Locate the cell with the specified text and output its (X, Y) center coordinate. 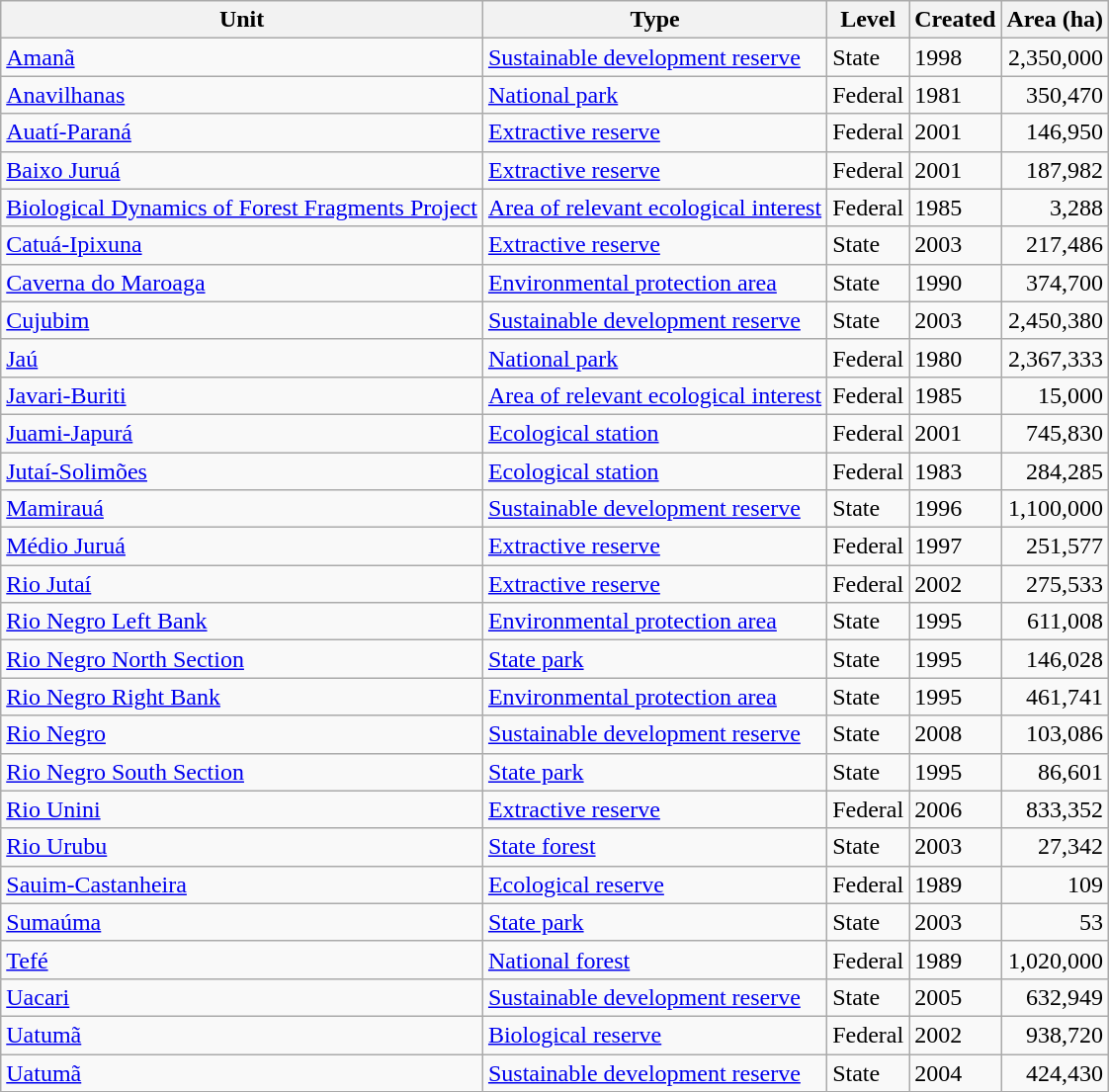
1998 (955, 57)
1996 (955, 509)
86,601 (1056, 772)
2005 (955, 997)
Rio Negro North Section (242, 659)
National forest (654, 960)
Sumaúma (242, 922)
Biological reserve (654, 1035)
374,700 (1056, 283)
27,342 (1056, 847)
53 (1056, 922)
632,949 (1056, 997)
Cujubim (242, 320)
3,288 (1056, 208)
Area (ha) (1056, 20)
Level (868, 20)
Tefé (242, 960)
Juami-Japurá (242, 433)
Rio Negro Right Bank (242, 697)
1,020,000 (1056, 960)
Unit (242, 20)
2,450,380 (1056, 320)
2,350,000 (1056, 57)
Auatí-Paraná (242, 132)
2004 (955, 1072)
833,352 (1056, 809)
Biological Dynamics of Forest Fragments Project (242, 208)
Mamirauá (242, 509)
103,086 (1056, 734)
Rio Negro Left Bank (242, 622)
611,008 (1056, 622)
Uacari (242, 997)
Jutaí-Solimões (242, 471)
Baixo Juruá (242, 170)
1980 (955, 358)
1990 (955, 283)
424,430 (1056, 1072)
217,486 (1056, 245)
Rio Unini (242, 809)
1983 (955, 471)
1,100,000 (1056, 509)
284,285 (1056, 471)
146,028 (1056, 659)
Rio Negro (242, 734)
275,533 (1056, 584)
2008 (955, 734)
Javari-Buriti (242, 395)
2006 (955, 809)
1981 (955, 95)
251,577 (1056, 546)
Rio Urubu (242, 847)
Médio Juruá (242, 546)
Anavilhanas (242, 95)
1997 (955, 546)
109 (1056, 884)
Sauim-Castanheira (242, 884)
938,720 (1056, 1035)
Ecological reserve (654, 884)
146,950 (1056, 132)
2,367,333 (1056, 358)
187,982 (1056, 170)
Amanã (242, 57)
350,470 (1056, 95)
Rio Jutaí (242, 584)
Jaú (242, 358)
Type (654, 20)
745,830 (1056, 433)
Rio Negro South Section (242, 772)
461,741 (1056, 697)
Created (955, 20)
Catuá-Ipixuna (242, 245)
State forest (654, 847)
15,000 (1056, 395)
Caverna do Maroaga (242, 283)
